Return (X, Y) of the center of cell containing provided text 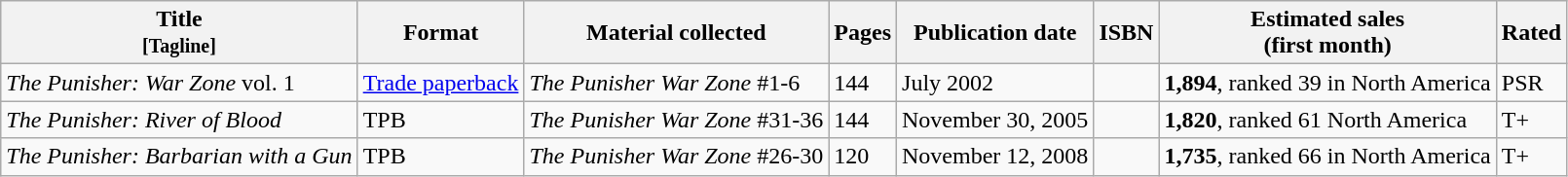
1,894, ranked 39 in North America (1327, 83)
Material collected (676, 33)
The Punisher: War Zone vol. 1 (179, 83)
The Punisher War Zone #31-36 (676, 120)
Format (440, 33)
Rated (1531, 33)
November 12, 2008 (995, 157)
The Punisher: Barbarian with a Gun (179, 157)
Estimated sales(first month) (1327, 33)
Publication date (995, 33)
The Punisher War Zone #1-6 (676, 83)
July 2002 (995, 83)
Title[Tagline] (179, 33)
The Punisher War Zone #26-30 (676, 157)
ISBN (1126, 33)
Pages (863, 33)
Trade paperback (440, 83)
120 (863, 157)
The Punisher: River of Blood (179, 120)
1,820, ranked 61 North America (1327, 120)
1,735, ranked 66 in North America (1327, 157)
PSR (1531, 83)
November 30, 2005 (995, 120)
